Detect which cell encompasses the target text, then output its [x, y] center coordinate. 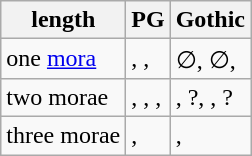
length [64, 20]
Gothic [210, 20]
two morae [64, 97]
one mora [64, 59]
PG [148, 20]
, ?, , ? [210, 97]
three morae [64, 135]
∅, ∅, [210, 59]
, , , [148, 97]
, , [148, 59]
